For the text-containing cell, return its midpoint in [x, y] coordinate format. 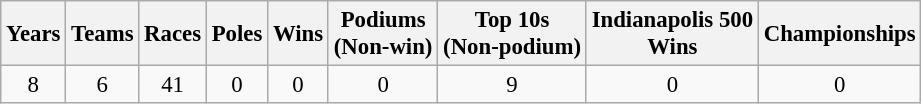
Wins [298, 34]
Podiums(Non-win) [382, 34]
9 [512, 85]
8 [34, 85]
Indianapolis 500Wins [672, 34]
41 [173, 85]
6 [102, 85]
Years [34, 34]
Top 10s(Non-podium) [512, 34]
Championships [840, 34]
Teams [102, 34]
Poles [236, 34]
Races [173, 34]
